Return (X, Y) of the center of cell containing provided text 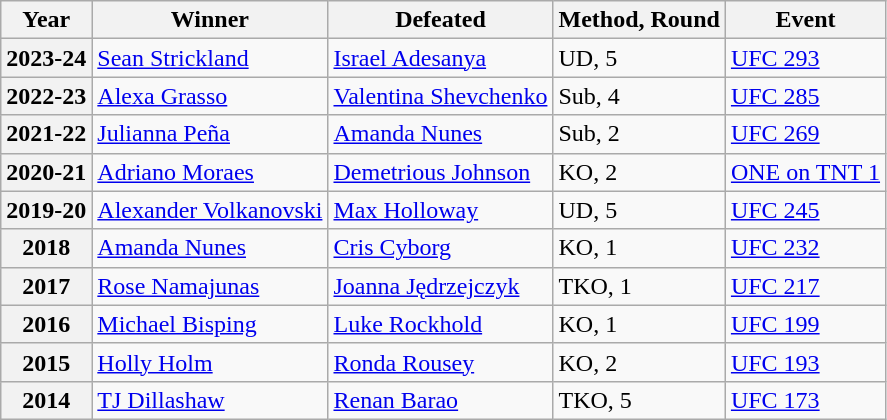
TKO, 1 (639, 286)
Alexander Volkanovski (210, 210)
Luke Rockhold (440, 324)
Israel Adesanya (440, 58)
ONE on TNT 1 (805, 172)
Alexa Grasso (210, 96)
Event (805, 20)
Adriano Moraes (210, 172)
Cris Cyborg (440, 248)
UFC 293 (805, 58)
Sub, 4 (639, 96)
Max Holloway (440, 210)
2022-23 (46, 96)
2020-21 (46, 172)
Ronda Rousey (440, 362)
2017 (46, 286)
Method, Round (639, 20)
2014 (46, 400)
Sub, 2 (639, 134)
UFC 245 (805, 210)
Winner (210, 20)
2016 (46, 324)
Holly Holm (210, 362)
2023-24 (46, 58)
Valentina Shevchenko (440, 96)
UFC 173 (805, 400)
2019-20 (46, 210)
Julianna Peña (210, 134)
Sean Strickland (210, 58)
UFC 285 (805, 96)
Demetrious Johnson (440, 172)
Year (46, 20)
2021-22 (46, 134)
UFC 232 (805, 248)
Defeated (440, 20)
2015 (46, 362)
Michael Bisping (210, 324)
UFC 199 (805, 324)
Renan Barao (440, 400)
TKO, 5 (639, 400)
TJ Dillashaw (210, 400)
Joanna Jędrzejczyk (440, 286)
Rose Namajunas (210, 286)
UFC 217 (805, 286)
UFC 193 (805, 362)
UFC 269 (805, 134)
2018 (46, 248)
